From the cell containing the given text, extract its center point as (x, y) coordinate. 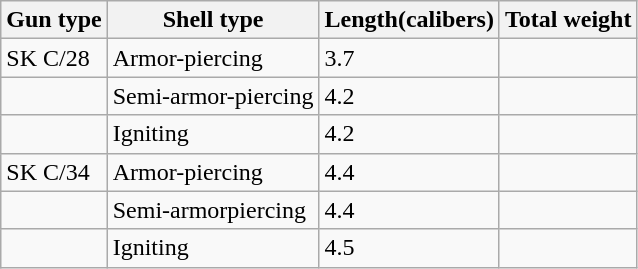
3.7 (409, 58)
Length(calibers) (409, 20)
Gun type (54, 20)
4.5 (409, 248)
Semi-armorpiercing (213, 210)
Total weight (568, 20)
SK C/28 (54, 58)
Semi-armor-piercing (213, 96)
Shell type (213, 20)
SK C/34 (54, 172)
